Return the (x, y) coordinate for the center point of the cell that contains the specified text.  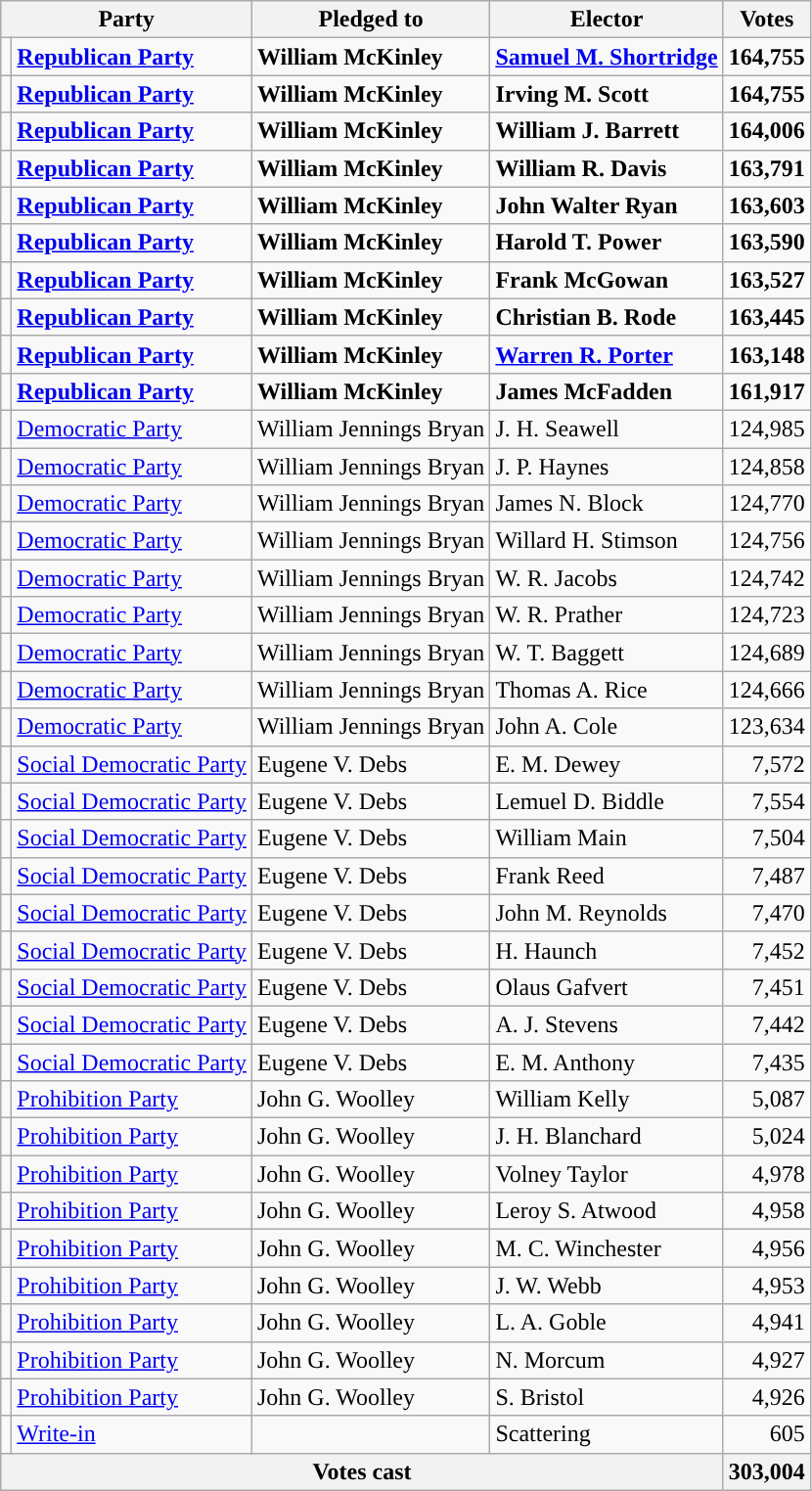
John A. Cole (607, 727)
7,487 (767, 876)
N. Morcum (607, 1360)
4,927 (767, 1360)
4,956 (767, 1248)
J. H. Seawell (607, 429)
J. P. Haynes (607, 467)
William J. Barrett (607, 131)
163,527 (767, 280)
163,148 (767, 354)
W. T. Baggett (607, 653)
163,445 (767, 317)
Thomas A. Rice (607, 690)
James N. Block (607, 504)
S. Bristol (607, 1397)
303,004 (767, 1471)
4,958 (767, 1211)
124,985 (767, 429)
124,723 (767, 615)
Frank McGowan (607, 280)
William R. Davis (607, 168)
163,791 (767, 168)
5,087 (767, 1100)
Pledged to (370, 20)
7,435 (767, 1062)
Votes (767, 20)
124,666 (767, 690)
5,024 (767, 1137)
Party (127, 20)
Volney Taylor (607, 1174)
E. M. Dewey (607, 764)
Elector (607, 20)
Christian B. Rode (607, 317)
124,756 (767, 541)
124,742 (767, 578)
Warren R. Porter (607, 354)
163,603 (767, 205)
7,572 (767, 764)
161,917 (767, 391)
124,770 (767, 504)
W. R. Prather (607, 615)
123,634 (767, 727)
4,941 (767, 1323)
Harold T. Power (607, 243)
124,858 (767, 467)
Leroy S. Atwood (607, 1211)
4,978 (767, 1174)
E. M. Anthony (607, 1062)
163,590 (767, 243)
H. Haunch (607, 950)
M. C. Winchester (607, 1248)
L. A. Goble (607, 1323)
7,451 (767, 987)
Votes cast (362, 1471)
7,504 (767, 838)
4,953 (767, 1286)
James McFadden (607, 391)
W. R. Jacobs (607, 578)
Samuel M. Shortridge (607, 57)
7,470 (767, 913)
Irving M. Scott (607, 94)
7,554 (767, 801)
4,926 (767, 1397)
J. W. Webb (607, 1286)
A. J. Stevens (607, 1024)
164,006 (767, 131)
Lemuel D. Biddle (607, 801)
124,689 (767, 653)
Write-in (132, 1434)
J. H. Blanchard (607, 1137)
Willard H. Stimson (607, 541)
Olaus Gafvert (607, 987)
Scattering (607, 1434)
William Main (607, 838)
7,442 (767, 1024)
Frank Reed (607, 876)
605 (767, 1434)
John Walter Ryan (607, 205)
John M. Reynolds (607, 913)
7,452 (767, 950)
William Kelly (607, 1100)
